Find where the given text appears and provide that cell's center as [x, y] coordinate. 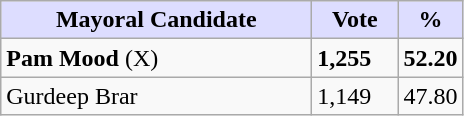
Gurdeep Brar [156, 96]
Mayoral Candidate [156, 20]
Pam Mood (X) [156, 58]
% [430, 20]
47.80 [430, 96]
Vote [355, 20]
52.20 [430, 58]
1,255 [355, 58]
1,149 [355, 96]
